Output the [x, y] coordinate of the center of the cell containing the given text.  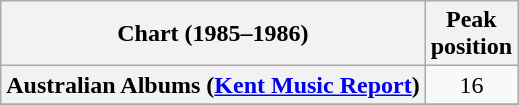
Peakposition [471, 34]
Chart (1985–1986) [213, 34]
16 [471, 85]
Australian Albums (Kent Music Report) [213, 85]
